Provide the (X, Y) coordinate of the cell's center where the given text is located.  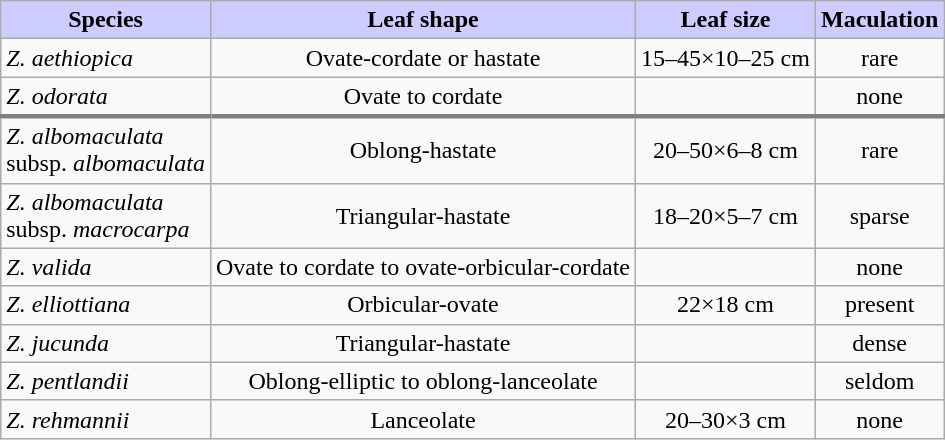
15–45×10–25 cm (726, 58)
Z. odorata (106, 97)
18–20×5–7 cm (726, 216)
Ovate to cordate to ovate-orbicular-cordate (422, 267)
Leaf shape (422, 20)
20–30×3 cm (726, 419)
present (879, 305)
Z. aethiopica (106, 58)
Z. rehmannii (106, 419)
Z. jucunda (106, 343)
Species (106, 20)
Ovate-cordate or hastate (422, 58)
Oblong-hastate (422, 150)
seldom (879, 381)
sparse (879, 216)
Z. elliottiana (106, 305)
20–50×6–8 cm (726, 150)
dense (879, 343)
Lanceolate (422, 419)
22×18 cm (726, 305)
Z. pentlandii (106, 381)
Ovate to cordate (422, 97)
Leaf size (726, 20)
Orbicular-ovate (422, 305)
Oblong-elliptic to oblong-lanceolate (422, 381)
Z. albomaculatasubsp. albomaculata (106, 150)
Z. valida (106, 267)
Z. albomaculatasubsp. macrocarpa (106, 216)
Maculation (879, 20)
